Determine the [X, Y] coordinate at the center of the cell enclosing the given text.  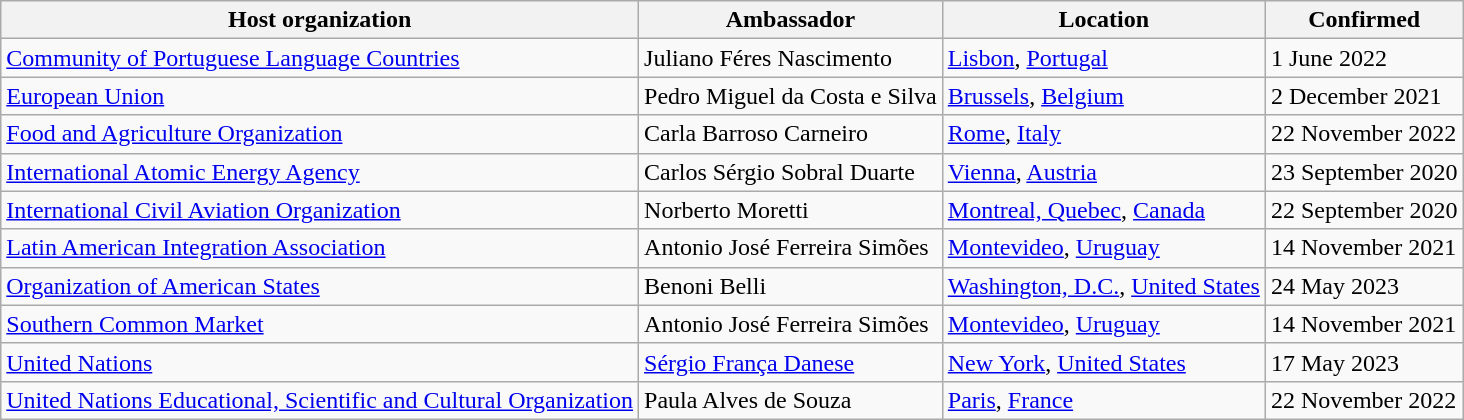
Confirmed [1364, 20]
Washington, D.C., United States [1104, 286]
Norberto Moretti [791, 210]
Ambassador [791, 20]
Benoni Belli [791, 286]
22 September 2020 [1364, 210]
Food and Agriculture Organization [320, 134]
Southern Common Market [320, 324]
23 September 2020 [1364, 172]
17 May 2023 [1364, 362]
Pedro Miguel da Costa e Silva [791, 96]
Organization of American States [320, 286]
Paris, France [1104, 400]
New York, United States [1104, 362]
Montreal, Quebec, Canada [1104, 210]
2 December 2021 [1364, 96]
Rome, Italy [1104, 134]
Location [1104, 20]
International Civil Aviation Organization [320, 210]
Host organization [320, 20]
Carla Barroso Carneiro [791, 134]
Juliano Féres Nascimento [791, 58]
Sérgio França Danese [791, 362]
United Nations [320, 362]
Latin American Integration Association [320, 248]
Vienna, Austria [1104, 172]
International Atomic Energy Agency [320, 172]
Paula Alves de Souza [791, 400]
European Union [320, 96]
Brussels, Belgium [1104, 96]
24 May 2023 [1364, 286]
Lisbon, Portugal [1104, 58]
Carlos Sérgio Sobral Duarte [791, 172]
United Nations Educational, Scientific and Cultural Organization [320, 400]
Community of Portuguese Language Countries [320, 58]
1 June 2022 [1364, 58]
